Pinpoint the cell where the given text exists, returning its [x, y] midpoint coordinate. 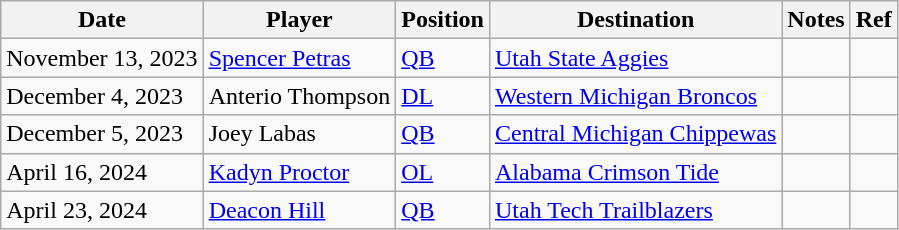
Joey Labas [300, 134]
Western Michigan Broncos [635, 96]
Alabama Crimson Tide [635, 172]
DL [443, 96]
Destination [635, 20]
Deacon Hill [300, 210]
Kadyn Proctor [300, 172]
December 5, 2023 [102, 134]
Utah State Aggies [635, 58]
Notes [816, 20]
Player [300, 20]
Utah Tech Trailblazers [635, 210]
Position [443, 20]
December 4, 2023 [102, 96]
April 16, 2024 [102, 172]
Anterio Thompson [300, 96]
Spencer Petras [300, 58]
November 13, 2023 [102, 58]
Date [102, 20]
Central Michigan Chippewas [635, 134]
April 23, 2024 [102, 210]
Ref [874, 20]
OL [443, 172]
